From the cell containing the given text, extract its center point as (X, Y) coordinate. 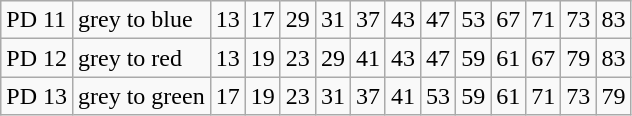
grey to blue (141, 20)
grey to red (141, 58)
PD 13 (37, 96)
PD 11 (37, 20)
grey to green (141, 96)
PD 12 (37, 58)
